Return [X, Y] of the center of cell containing provided text 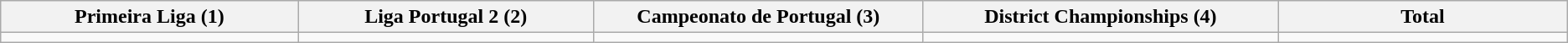
Campeonato de Portugal (3) [758, 17]
Total [1423, 17]
Primeira Liga (1) [149, 17]
Liga Portugal 2 (2) [446, 17]
District Championships (4) [1101, 17]
